Pinpoint the cell where the given text exists, returning its (X, Y) midpoint coordinate. 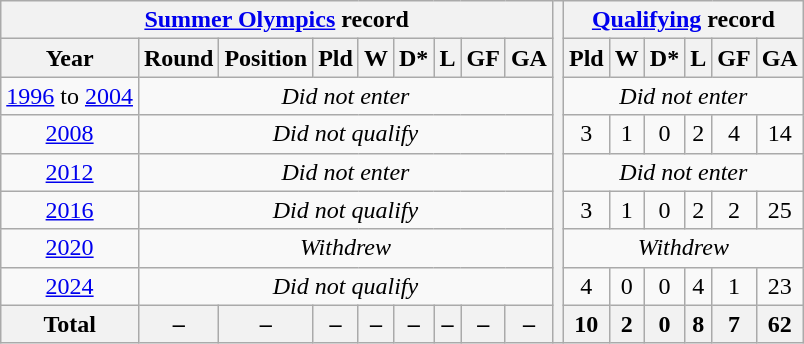
10 (586, 324)
Summer Olympics record (277, 20)
2012 (70, 172)
Qualifying record (683, 20)
Round (178, 58)
1996 to 2004 (70, 96)
23 (780, 286)
14 (780, 134)
2024 (70, 286)
2020 (70, 248)
Total (70, 324)
Year (70, 58)
2016 (70, 210)
7 (734, 324)
8 (698, 324)
62 (780, 324)
Position (266, 58)
25 (780, 210)
2008 (70, 134)
